Pinpoint the cell where the given text exists, returning its (X, Y) midpoint coordinate. 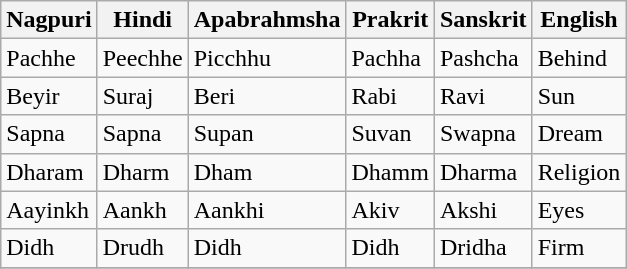
Akshi (483, 210)
Suvan (390, 134)
Peechhe (142, 58)
Suraj (142, 96)
Supan (267, 134)
Pashcha (483, 58)
Dridha (483, 248)
Hindi (142, 20)
Aayinkh (49, 210)
Rabi (390, 96)
Pachhe (49, 58)
Prakrit (390, 20)
Religion (579, 172)
Drudh (142, 248)
Dham (267, 172)
Dharma (483, 172)
Picchhu (267, 58)
Aankh (142, 210)
Sun (579, 96)
Apabrahmsha (267, 20)
English (579, 20)
Dream (579, 134)
Akiv (390, 210)
Dharam (49, 172)
Sanskrit (483, 20)
Beri (267, 96)
Beyir (49, 96)
Ravi (483, 96)
Firm (579, 248)
Aankhi (267, 210)
Swapna (483, 134)
Nagpuri (49, 20)
Behind (579, 58)
Dhamm (390, 172)
Eyes (579, 210)
Dharm (142, 172)
Pachha (390, 58)
